Return [x, y] of the center of cell containing provided text 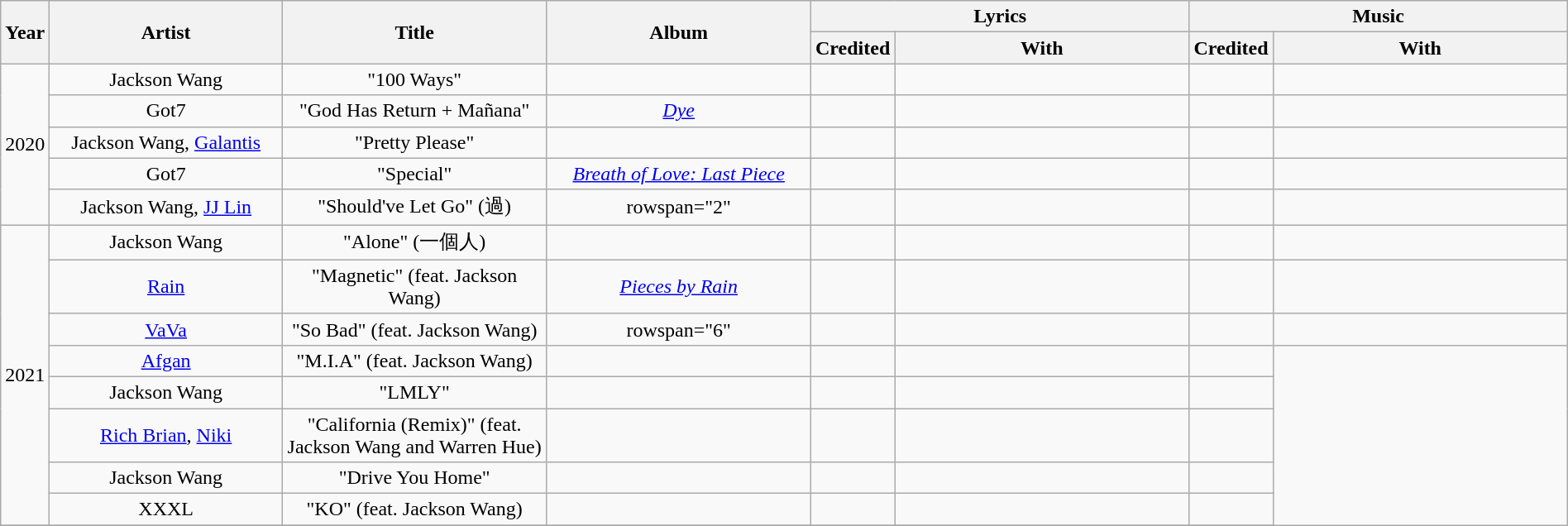
"Special" [414, 174]
Title [414, 32]
Artist [166, 32]
2020 [25, 144]
"California (Remix)" (feat. Jackson Wang and Warren Hue) [414, 435]
Dye [679, 111]
"100 Ways" [414, 79]
"Alone" (一個人) [414, 243]
Album [679, 32]
rowspan="6" [679, 329]
rowspan="2" [679, 207]
Rich Brian, Niki [166, 435]
Rain [166, 286]
2021 [25, 375]
Jackson Wang, Galantis [166, 142]
Lyrics [1001, 17]
Afgan [166, 361]
"Drive You Home" [414, 478]
"M.I.A" (feat. Jackson Wang) [414, 361]
VaVa [166, 329]
Music [1378, 17]
Pieces by Rain [679, 286]
"LMLY" [414, 392]
XXXL [166, 509]
"God Has Return + Mañana" [414, 111]
"KO" (feat. Jackson Wang) [414, 509]
"Pretty Please" [414, 142]
Year [25, 32]
Jackson Wang, JJ Lin [166, 207]
"Should've Let Go" (過) [414, 207]
"So Bad" (feat. Jackson Wang) [414, 329]
"Magnetic" (feat. Jackson Wang) [414, 286]
Breath of Love: Last Piece [679, 174]
